Identify which cell holds the provided text, then report its [X, Y] central coordinate. 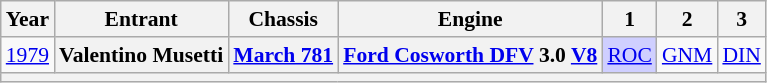
DIN [741, 55]
ROC [630, 55]
Ford Cosworth DFV 3.0 V8 [470, 55]
GNM [688, 55]
Chassis [283, 19]
2 [688, 19]
Year [28, 19]
3 [741, 19]
Valentino Musetti [141, 55]
1 [630, 19]
1979 [28, 55]
March 781 [283, 55]
Entrant [141, 19]
Engine [470, 19]
